Search for the cell housing the specified text and yield its (x, y) center coordinate. 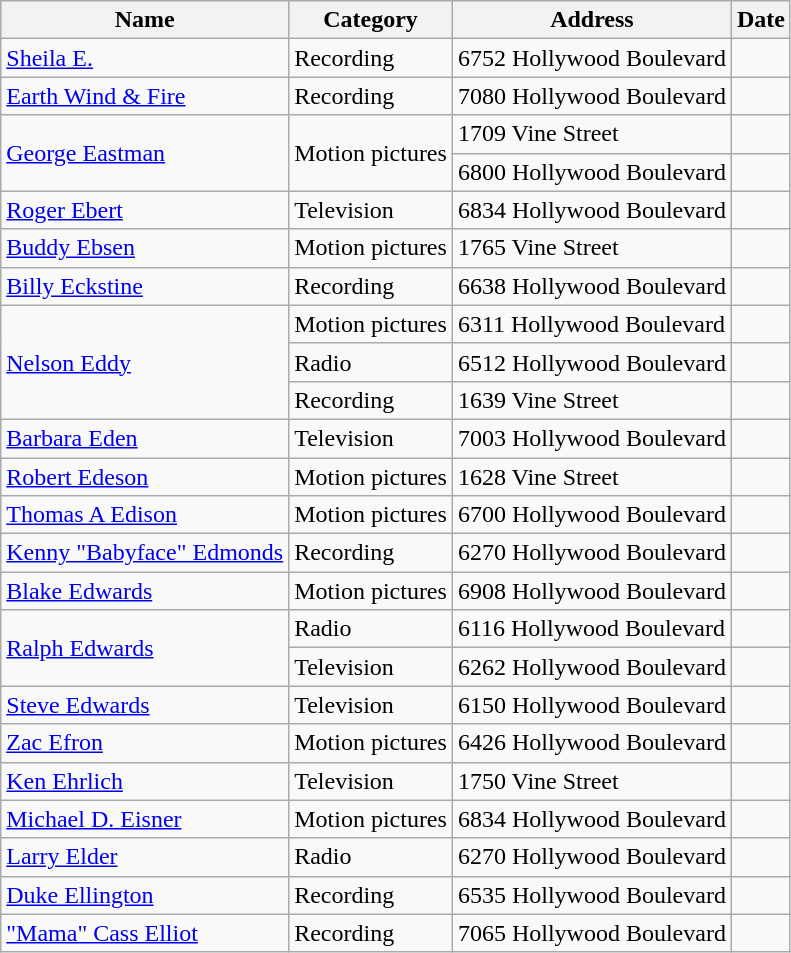
Blake Edwards (145, 591)
6262 Hollywood Boulevard (592, 667)
Michael D. Eisner (145, 819)
6311 Hollywood Boulevard (592, 324)
Billy Eckstine (145, 286)
Buddy Ebsen (145, 248)
Category (371, 20)
7080 Hollywood Boulevard (592, 96)
7003 Hollywood Boulevard (592, 438)
7065 Hollywood Boulevard (592, 933)
Kenny "Babyface" Edmonds (145, 553)
Name (145, 20)
6638 Hollywood Boulevard (592, 286)
Ken Ehrlich (145, 781)
Robert Edeson (145, 477)
Larry Elder (145, 857)
1765 Vine Street (592, 248)
Steve Edwards (145, 705)
Address (592, 20)
Roger Ebert (145, 210)
6535 Hollywood Boulevard (592, 895)
Duke Ellington (145, 895)
Thomas A Edison (145, 515)
Ralph Edwards (145, 648)
"Mama" Cass Elliot (145, 933)
Earth Wind & Fire (145, 96)
6426 Hollywood Boulevard (592, 743)
6700 Hollywood Boulevard (592, 515)
Zac Efron (145, 743)
Date (760, 20)
Barbara Eden (145, 438)
George Eastman (145, 153)
Sheila E. (145, 58)
1750 Vine Street (592, 781)
6800 Hollywood Boulevard (592, 172)
1639 Vine Street (592, 400)
1628 Vine Street (592, 477)
1709 Vine Street (592, 134)
6150 Hollywood Boulevard (592, 705)
Nelson Eddy (145, 362)
6512 Hollywood Boulevard (592, 362)
6116 Hollywood Boulevard (592, 629)
6752 Hollywood Boulevard (592, 58)
6908 Hollywood Boulevard (592, 591)
